For the text-containing cell, return its midpoint in (x, y) coordinate format. 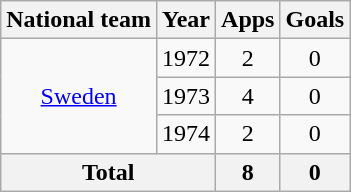
1972 (186, 58)
National team (79, 20)
Total (108, 172)
1974 (186, 134)
Sweden (79, 96)
4 (248, 96)
Year (186, 20)
1973 (186, 96)
Goals (315, 20)
Apps (248, 20)
8 (248, 172)
